For the text-containing cell, return its midpoint in [X, Y] coordinate format. 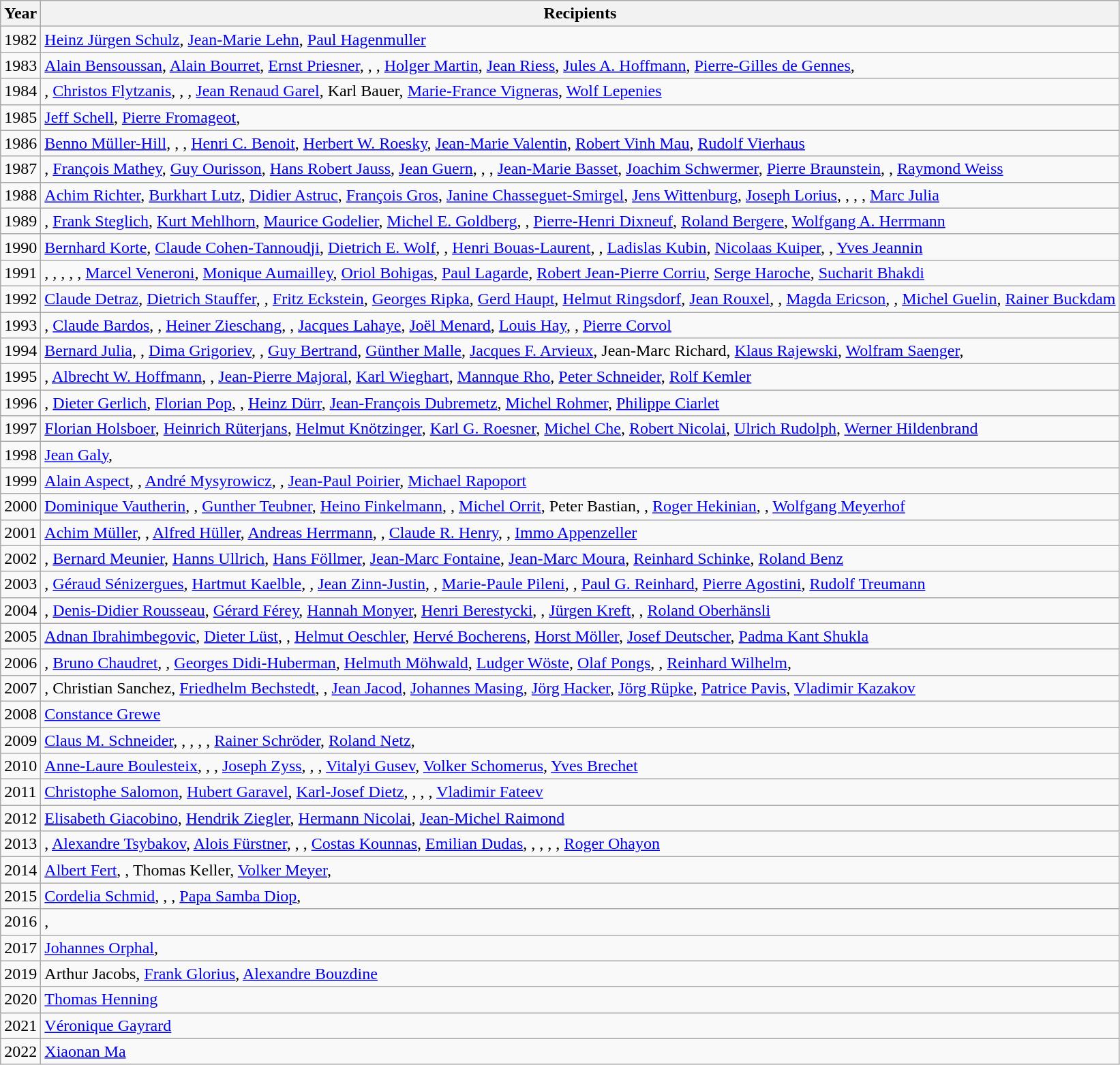
1998 [20, 455]
Jean Galy, [580, 455]
Anne-Laure Boulesteix, , , Joseph Zyss, , , Vitalyi Gusev, Volker Schomerus, Yves Brechet [580, 766]
Albert Fert, , Thomas Keller, Volker Meyer, [580, 870]
Xiaonan Ma [580, 1051]
1992 [20, 299]
, Bruno Chaudret, , Georges Didi-Huberman, Helmuth Möhwald, Ludger Wöste, Olaf Pongs, , Reinhard Wilhelm, [580, 662]
Adnan Ibrahimbegovic, Dieter Lüst, , Helmut Oeschler, Hervé Bocherens, Horst Möller, Josef Deutscher, Padma Kant Shukla [580, 636]
Recipients [580, 14]
1987 [20, 169]
, , , , , Marcel Veneroni, Monique Aumailley, Oriol Bohigas, Paul Lagarde, Robert Jean-Pierre Corriu, Serge Haroche, Sucharit Bhakdi [580, 273]
Alain Bensoussan, Alain Bourret, Ernst Priesner, , , Holger Martin, Jean Riess, Jules A. Hoffmann, Pierre-Gilles de Gennes, [580, 65]
, Dieter Gerlich, Florian Pop, , Heinz Dürr, Jean-François Dubremetz, Michel Rohmer, Philippe Ciarlet [580, 403]
2009 [20, 740]
2004 [20, 610]
2012 [20, 818]
2013 [20, 844]
Elisabeth Giacobino, Hendrik Ziegler, Hermann Nicolai, Jean-Michel Raimond [580, 818]
2017 [20, 948]
, Albrecht W. Hoffmann, , Jean-Pierre Majoral, Karl Wieghart, Mannque Rho, Peter Schneider, Rolf Kemler [580, 377]
1991 [20, 273]
, [580, 922]
1983 [20, 65]
Véronique Gayrard [580, 1025]
Jeff Schell, Pierre Fromageot, [580, 117]
, Christos Flytzanis, , , Jean Renaud Garel, Karl Bauer, Marie-France Vigneras, Wolf Lepenies [580, 91]
2002 [20, 558]
1994 [20, 351]
1984 [20, 91]
Thomas Henning [580, 1000]
Achim Müller, , Alfred Hüller, Andreas Herrmann, , Claude R. Henry, , Immo Appenzeller [580, 532]
2003 [20, 584]
Constance Grewe [580, 714]
2005 [20, 636]
1997 [20, 429]
Benno Müller-Hill, , , Henri C. Benoit, Herbert W. Roesky, Jean-Marie Valentin, Robert Vinh Mau, Rudolf Vierhaus [580, 143]
1982 [20, 40]
Cordelia Schmid, , , Papa Samba Diop, [580, 896]
2001 [20, 532]
1995 [20, 377]
2015 [20, 896]
1985 [20, 117]
, Géraud Sénizergues, Hartmut Kaelble, , Jean Zinn-Justin, , Marie-Paule Pileni, , Paul G. Reinhard, Pierre Agostini, Rudolf Treumann [580, 584]
Bernard Julia, , Dima Grigoriev, , Guy Bertrand, Günther Malle, Jacques F. Arvieux, Jean-Marc Richard, Klaus Rajewski, Wolfram Saenger, [580, 351]
, Christian Sanchez, Friedhelm Bechstedt, , Jean Jacod, Johannes Masing, Jörg Hacker, Jörg Rüpke, Patrice Pavis, Vladimir Kazakov [580, 688]
Heinz Jürgen Schulz, Jean-Marie Lehn, Paul Hagenmuller [580, 40]
Dominique Vautherin, , Gunther Teubner, Heino Finkelmann, , Michel Orrit, Peter Bastian, , Roger Hekinian, , Wolfgang Meyerhof [580, 507]
Alain Aspect, , André Mysyrowicz, , Jean-Paul Poirier, Michael Rapoport [580, 481]
Johannes Orphal, [580, 948]
1989 [20, 221]
Achim Richter, Burkhart Lutz, Didier Astruc, François Gros, Janine Chasseguet-Smirgel, Jens Wittenburg, Joseph Lorius, , , , Marc Julia [580, 195]
2016 [20, 922]
2020 [20, 1000]
2010 [20, 766]
2007 [20, 688]
2022 [20, 1051]
Florian Holsboer, Heinrich Rüterjans, Helmut Knötzinger, Karl G. Roesner, Michel Che, Robert Nicolai, Ulrich Rudolph, Werner Hildenbrand [580, 429]
Claus M. Schneider, , , , , Rainer Schröder, Roland Netz, [580, 740]
, Alexandre Tsybakov, Alois Fürstner, , , Costas Kounnas, Emilian Dudas, , , , , Roger Ohayon [580, 844]
2006 [20, 662]
1990 [20, 247]
2021 [20, 1025]
1988 [20, 195]
2000 [20, 507]
1996 [20, 403]
, Claude Bardos, , Heiner Zieschang, , Jacques Lahaye, Joël Menard, Louis Hay, , Pierre Corvol [580, 325]
Arthur Jacobs, Frank Glorius, Alexandre Bouzdine [580, 974]
, Denis-Didier Rousseau, Gérard Férey, Hannah Monyer, Henri Berestycki, , Jürgen Kreft, , Roland Oberhänsli [580, 610]
1993 [20, 325]
, Bernard Meunier, Hanns Ullrich, Hans Föllmer, Jean-Marc Fontaine, Jean-Marc Moura, Reinhard Schinke, Roland Benz [580, 558]
1986 [20, 143]
Year [20, 14]
, François Mathey, Guy Ourisson, Hans Robert Jauss, Jean Guern, , , Jean-Marie Basset, Joachim Schwermer, Pierre Braunstein, , Raymond Weiss [580, 169]
2008 [20, 714]
Christophe Salomon, Hubert Garavel, Karl-Josef Dietz, , , , Vladimir Fateev [580, 792]
1999 [20, 481]
2014 [20, 870]
2019 [20, 974]
Bernhard Korte, Claude Cohen-Tannoudji, Dietrich E. Wolf, , Henri Bouas-Laurent, , Ladislas Kubin, Nicolaas Kuiper, , Yves Jeannin [580, 247]
2011 [20, 792]
, Frank Steglich, Kurt Mehlhorn, Maurice Godelier, Michel E. Goldberg, , Pierre-Henri Dixneuf, Roland Bergere, Wolfgang A. Herrmann [580, 221]
